Identify which cell holds the provided text, then report its (x, y) central coordinate. 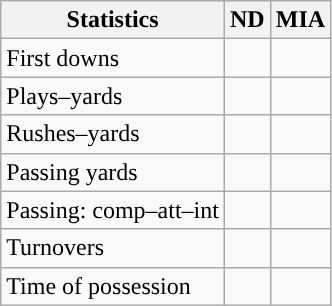
Rushes–yards (113, 134)
ND (247, 20)
Statistics (113, 20)
Time of possession (113, 286)
Passing yards (113, 172)
Turnovers (113, 248)
Plays–yards (113, 96)
First downs (113, 58)
MIA (300, 20)
Passing: comp–att–int (113, 210)
